Provide the [X, Y] coordinate of the cell's center where the given text is located.  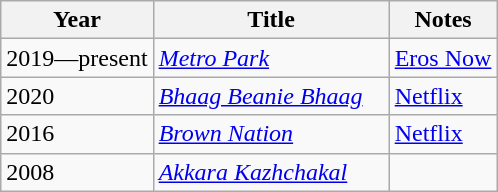
Notes [443, 20]
Bhaag Beanie Bhaag [271, 96]
2016 [77, 134]
Title [271, 20]
Year [77, 20]
2008 [77, 172]
Brown Nation [271, 134]
Eros Now [443, 58]
Metro Park [271, 58]
Akkara Kazhchakal [271, 172]
2019―present [77, 58]
2020 [77, 96]
